Output the [X, Y] coordinate of the center of the cell containing the given text.  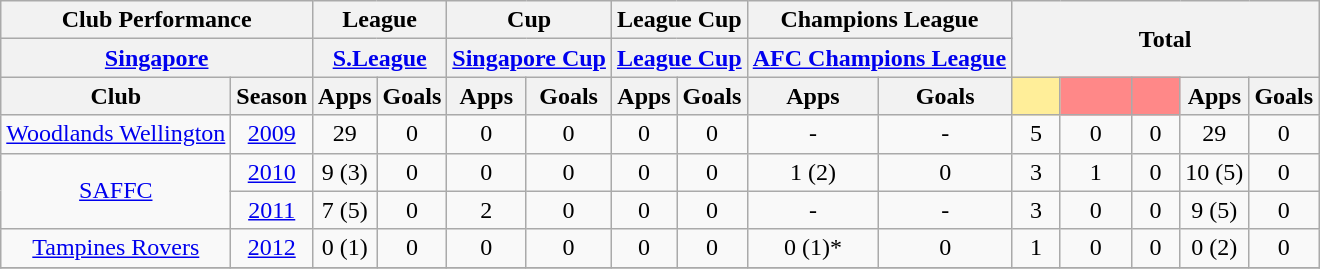
Singapore Cup [530, 58]
1 (2) [813, 172]
Club [116, 96]
5 [1036, 134]
S.League [380, 58]
2011 [272, 210]
AFC Champions League [879, 58]
Club Performance [157, 20]
0 (1)* [813, 248]
Season [272, 96]
Total [1166, 39]
2010 [272, 172]
0 (2) [1214, 248]
10 (5) [1214, 172]
2012 [272, 248]
0 (1) [345, 248]
League [380, 20]
9 (5) [1214, 210]
SAFFC [116, 191]
Champions League [879, 20]
Woodlands Wellington [116, 134]
2 [486, 210]
9 (3) [345, 172]
7 (5) [345, 210]
2009 [272, 134]
Cup [530, 20]
Singapore [157, 58]
Tampines Rovers [116, 248]
